Pinpoint the cell where the given text exists, returning its (x, y) midpoint coordinate. 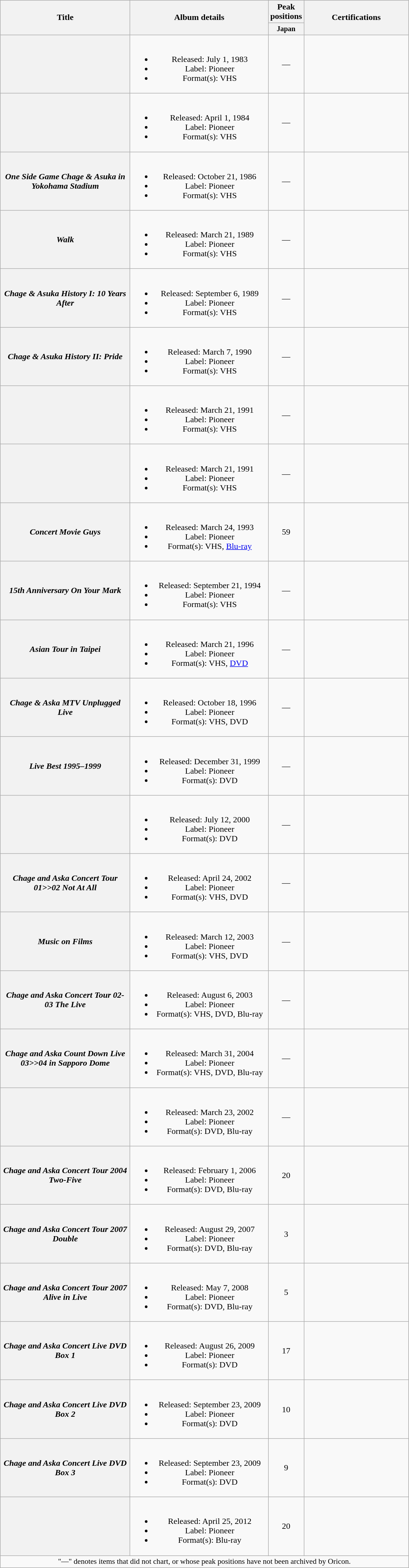
Chage & Aska MTV Unplugged Live (65, 707)
Music on Films (65, 941)
Released: July 1, 1983Label: PioneerFormat(s): VHS (199, 64)
Released: October 18, 1996Label: PioneerFormat(s): VHS, DVD (199, 707)
Released: March 12, 2003Label: PioneerFormat(s): VHS, DVD (199, 941)
Released: February 1, 2006Label: PioneerFormat(s): DVD, Blu-ray (199, 1176)
Released: April 25, 2012Label: PioneerFormat(s): Blu-ray (199, 1526)
Released: March 24, 1993Label: PioneerFormat(s): VHS, Blu-ray (199, 532)
5 (286, 1292)
Chage and Aska Count Down Live 03>>04 in Sapporo Dome (65, 1059)
Chage and Aska Concert Tour 2007 Double (65, 1234)
Chage and Aska Concert Live DVD Box 2 (65, 1409)
Released: March 31, 2004Label: PioneerFormat(s): VHS, DVD, Blu-ray (199, 1059)
15th Anniversary On Your Mark (65, 590)
Chage and Aska Concert Tour 01>>02 Not At All (65, 883)
Released: September 6, 1989Label: PioneerFormat(s): VHS (199, 298)
59 (286, 532)
Concert Movie Guys (65, 532)
Chage and Aska Concert Tour 2004 Two-Five (65, 1176)
Released: August 6, 2003Label: PioneerFormat(s): VHS, DVD, Blu-ray (199, 1000)
Title (65, 18)
Released: August 29, 2007Label: PioneerFormat(s): DVD, Blu-ray (199, 1234)
Released: April 1, 1984Label: PioneerFormat(s): VHS (199, 123)
Certifications (356, 18)
Live Best 1995–1999 (65, 766)
Released: October 21, 1986Label: PioneerFormat(s): VHS (199, 181)
Chage and Aska Concert Live DVD Box 1 (65, 1351)
17 (286, 1351)
Released: March 21, 1989Label: PioneerFormat(s): VHS (199, 239)
Peak positions (286, 12)
Chage and Aska Concert Live DVD Box 3 (65, 1468)
9 (286, 1468)
Chage & Asuka History I: 10 Years After (65, 298)
Chage and Aska Concert Tour 02-03 The Live (65, 1000)
Released: August 26, 2009Label: PioneerFormat(s): DVD (199, 1351)
Album details (199, 18)
Released: September 21, 1994Label: PioneerFormat(s): VHS (199, 590)
Released: March 21, 1996Label: PioneerFormat(s): VHS, DVD (199, 649)
Japan (286, 29)
Asian Tour in Taipei (65, 649)
Chage and Aska Concert Tour 2007 Alive in Live (65, 1292)
Chage & Asuka History II: Pride (65, 356)
"—" denotes items that did not chart, or whose peak positions have not been archived by Oricon. (204, 1562)
Released: July 12, 2000Label: PioneerFormat(s): DVD (199, 824)
Released: May 7, 2008Label: PioneerFormat(s): DVD, Blu-ray (199, 1292)
Released: April 24, 2002Label: PioneerFormat(s): VHS, DVD (199, 883)
Released: December 31, 1999Label: PioneerFormat(s): DVD (199, 766)
10 (286, 1409)
Released: March 7, 1990Label: PioneerFormat(s): VHS (199, 356)
3 (286, 1234)
One Side Game Chage & Asuka in Yokohama Stadium (65, 181)
Released: March 23, 2002Label: PioneerFormat(s): DVD, Blu-ray (199, 1117)
Walk (65, 239)
